Pinpoint the cell where the given text exists, returning its (x, y) midpoint coordinate. 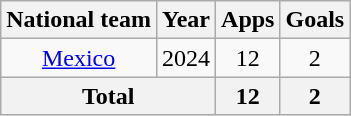
Total (108, 96)
Mexico (79, 58)
Apps (248, 20)
Year (186, 20)
National team (79, 20)
Goals (315, 20)
2024 (186, 58)
